Output the [x, y] coordinate of the center of the cell containing the given text.  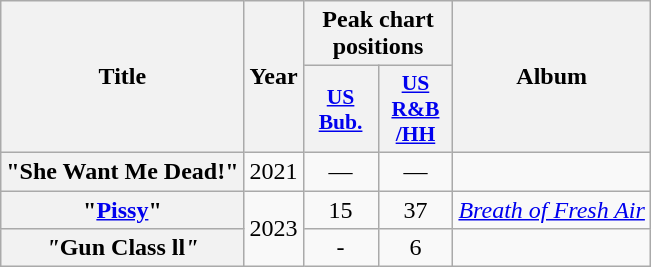
15 [340, 209]
37 [416, 209]
"Pissy" [122, 209]
Year [274, 77]
Peak chart positions [378, 34]
"Gun Class ll" [122, 248]
Title [122, 77]
USBub. [340, 110]
2021 [274, 171]
Breath of Fresh Air [552, 209]
6 [416, 248]
USR&B/HH [416, 110]
"She Want Me Dead!" [122, 171]
- [340, 248]
2023 [274, 228]
Album [552, 77]
